For the text-containing cell, return its midpoint in [X, Y] coordinate format. 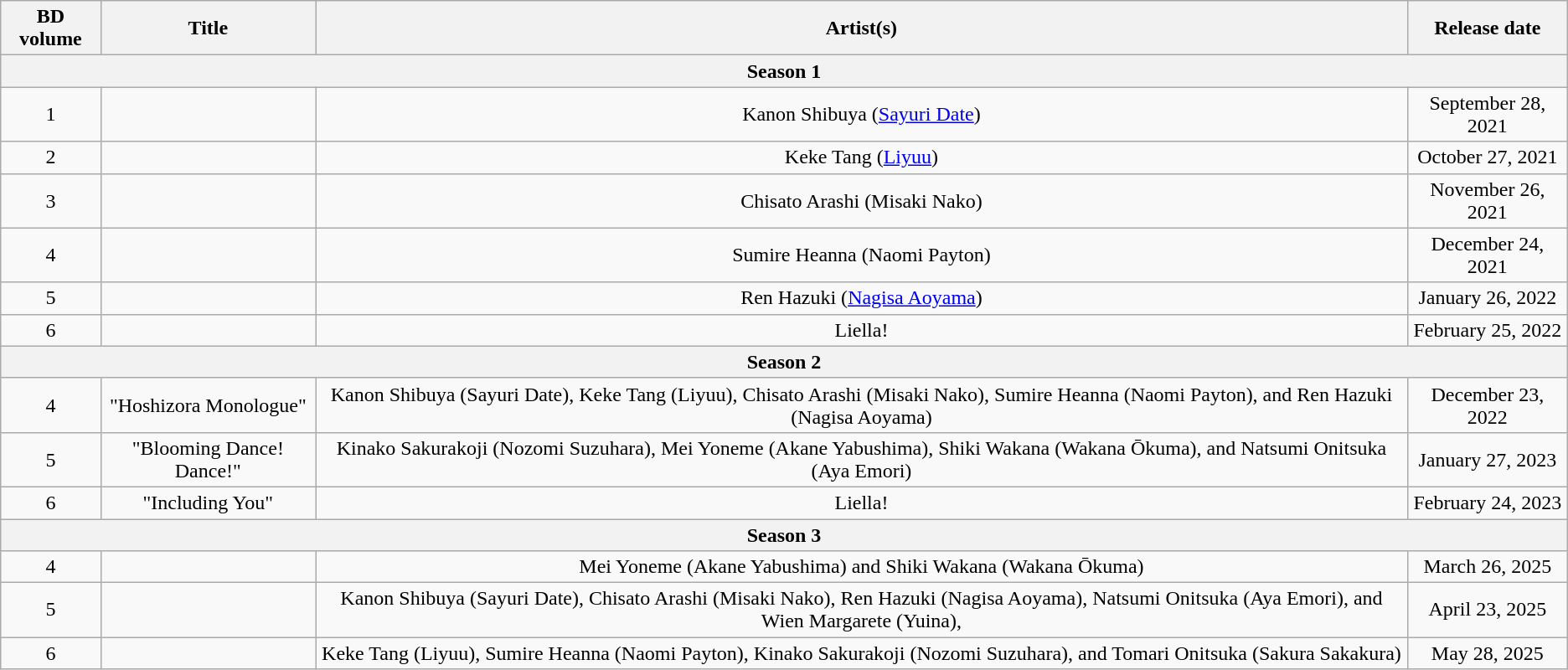
3 [50, 201]
May 28, 2025 [1488, 653]
Kanon Shibuya (Sayuri Date), Chisato Arashi (Misaki Nako), Ren Hazuki (Nagisa Aoyama), Natsumi Onitsuka (Aya Emori), and Wien Margarete (Yuina), [861, 610]
BD volume [50, 28]
March 26, 2025 [1488, 567]
"Including You" [208, 502]
December 23, 2022 [1488, 405]
Ren Hazuki (Nagisa Aoyama) [861, 298]
Sumire Heanna (Naomi Payton) [861, 255]
Season 1 [784, 71]
April 23, 2025 [1488, 610]
Artist(s) [861, 28]
"Hoshizora Monologue" [208, 405]
Keke Tang (Liyuu), Sumire Heanna (Naomi Payton), Kinako Sakurakoji (Nozomi Suzuhara), and Tomari Onitsuka (Sakura Sakakura) [861, 653]
1 [50, 114]
February 25, 2022 [1488, 330]
Title [208, 28]
2 [50, 157]
"Blooming Dance! Dance!" [208, 459]
Release date [1488, 28]
Chisato Arashi (Misaki Nako) [861, 201]
October 27, 2021 [1488, 157]
January 26, 2022 [1488, 298]
February 24, 2023 [1488, 502]
September 28, 2021 [1488, 114]
December 24, 2021 [1488, 255]
November 26, 2021 [1488, 201]
Kanon Shibuya (Sayuri Date) [861, 114]
Kanon Shibuya (Sayuri Date), Keke Tang (Liyuu), Chisato Arashi (Misaki Nako), Sumire Heanna (Naomi Payton), and Ren Hazuki (Nagisa Aoyama) [861, 405]
Season 3 [784, 535]
Kinako Sakurakoji (Nozomi Suzuhara), Mei Yoneme (Akane Yabushima), Shiki Wakana (Wakana Ōkuma), and Natsumi Onitsuka (Aya Emori) [861, 459]
Keke Tang (Liyuu) [861, 157]
January 27, 2023 [1488, 459]
Mei Yoneme (Akane Yabushima) and Shiki Wakana (Wakana Ōkuma) [861, 567]
Season 2 [784, 362]
